Provide the [X, Y] coordinate of the cell's center where the given text is located.  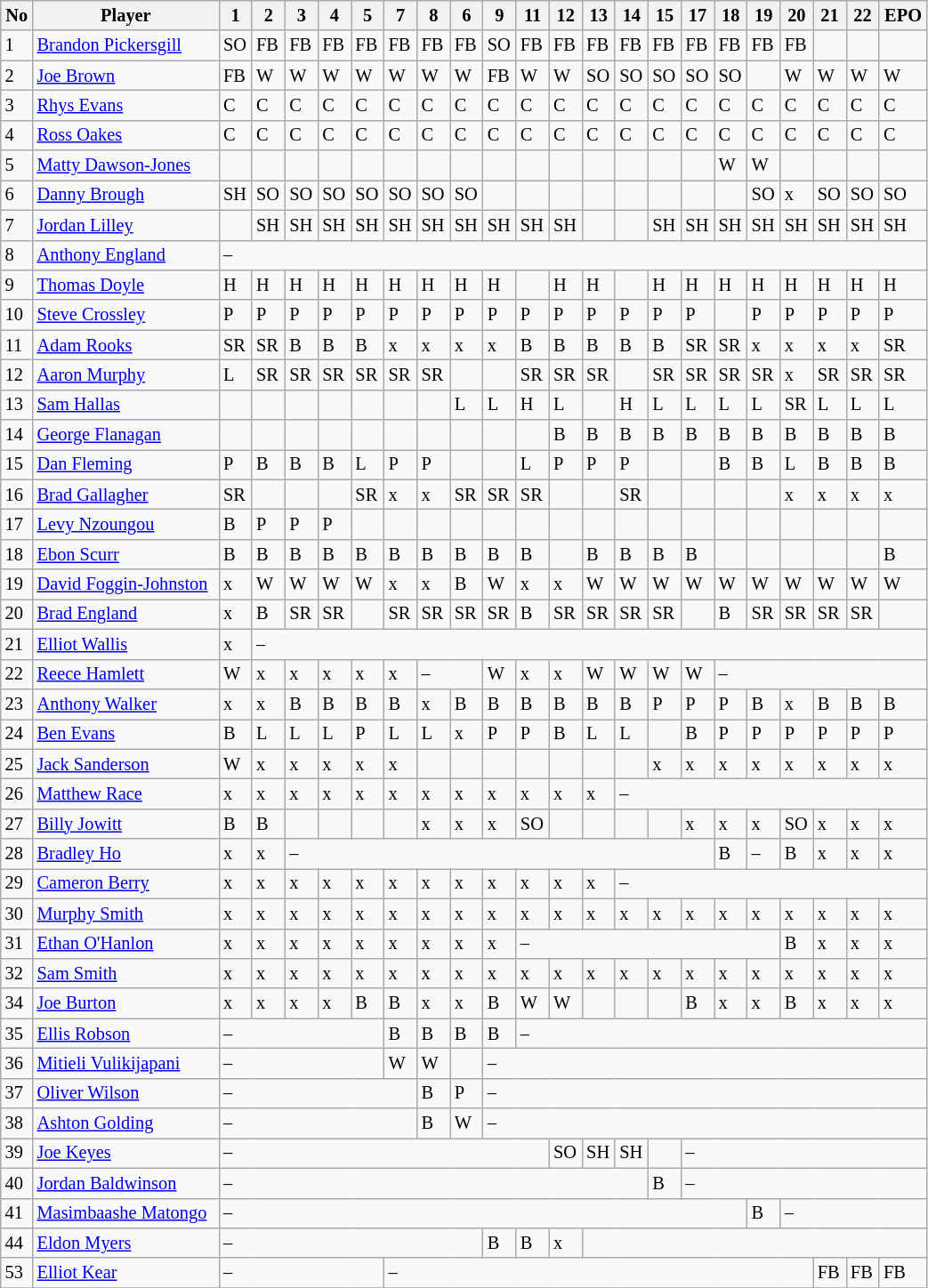
Bradley Ho [126, 854]
53 [17, 1273]
Adam Rooks [126, 345]
24 [17, 734]
Ashton Golding [126, 1123]
Jack Sanderson [126, 764]
32 [17, 973]
38 [17, 1123]
Sam Hallas [126, 405]
Murphy Smith [126, 914]
Eldon Myers [126, 1243]
10 [17, 315]
36 [17, 1063]
Rhys Evans [126, 105]
Masimbaashe Matongo [126, 1213]
Brad Gallagher [126, 495]
23 [17, 704]
Joe Brown [126, 76]
Jordan Lilley [126, 225]
29 [17, 883]
Oliver Wilson [126, 1093]
Jordan Baldwinson [126, 1183]
Ethan O'Hanlon [126, 944]
Steve Crossley [126, 315]
Ross Oakes [126, 135]
Elliot Kear [126, 1273]
Joe Burton [126, 1003]
25 [17, 764]
EPO [903, 15]
30 [17, 914]
31 [17, 944]
Levy Nzoungou [126, 524]
40 [17, 1183]
Reece Hamlett [126, 674]
28 [17, 854]
Thomas Doyle [126, 285]
41 [17, 1213]
Matty Dawson-Jones [126, 165]
Matthew Race [126, 793]
Cameron Berry [126, 883]
No [17, 15]
Elliot Wallis [126, 644]
Brandon Pickersgill [126, 45]
Danny Brough [126, 195]
George Flanagan [126, 435]
Player [126, 15]
David Foggin-Johnston [126, 584]
Joe Keyes [126, 1153]
Sam Smith [126, 973]
Ellis Robson [126, 1034]
Billy Jowitt [126, 824]
27 [17, 824]
Anthony Walker [126, 704]
44 [17, 1243]
34 [17, 1003]
37 [17, 1093]
35 [17, 1034]
39 [17, 1153]
Ebon Scurr [126, 554]
26 [17, 793]
Aaron Murphy [126, 374]
Ben Evans [126, 734]
Brad England [126, 614]
Mitieli Vulikijapani [126, 1063]
Anthony England [126, 255]
16 [17, 495]
Dan Fleming [126, 464]
